Pinpoint the cell where the given text exists, returning its (x, y) midpoint coordinate. 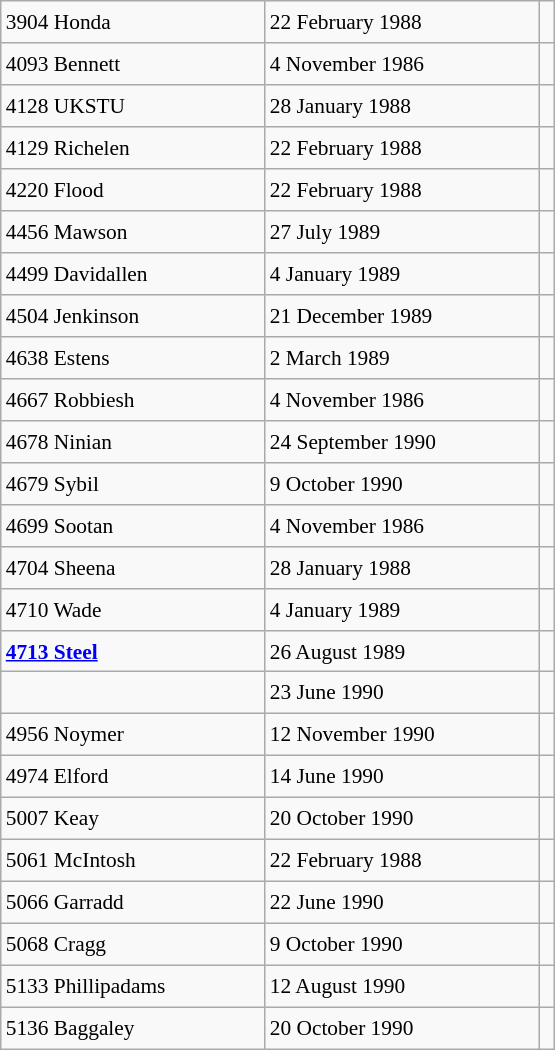
12 August 1990 (402, 986)
5007 Keay (133, 819)
4093 Bennett (133, 64)
4667 Robbiesh (133, 399)
5136 Baggaley (133, 1028)
24 September 1990 (402, 441)
5066 Garradd (133, 903)
27 July 1989 (402, 232)
22 June 1990 (402, 903)
4638 Estens (133, 358)
4699 Sootan (133, 525)
5068 Cragg (133, 945)
23 June 1990 (402, 693)
4129 Richelen (133, 148)
5061 McIntosh (133, 861)
4499 Davidallen (133, 274)
4679 Sybil (133, 483)
4974 Elford (133, 777)
4678 Ninian (133, 441)
4128 UKSTU (133, 106)
4504 Jenkinson (133, 316)
4220 Flood (133, 190)
21 December 1989 (402, 316)
2 March 1989 (402, 358)
14 June 1990 (402, 777)
26 August 1989 (402, 651)
4704 Sheena (133, 567)
4713 Steel (133, 651)
5133 Phillipadams (133, 986)
3904 Honda (133, 22)
12 November 1990 (402, 735)
4956 Noymer (133, 735)
4456 Mawson (133, 232)
4710 Wade (133, 609)
